From the cell containing the given text, extract its center point as [X, Y] coordinate. 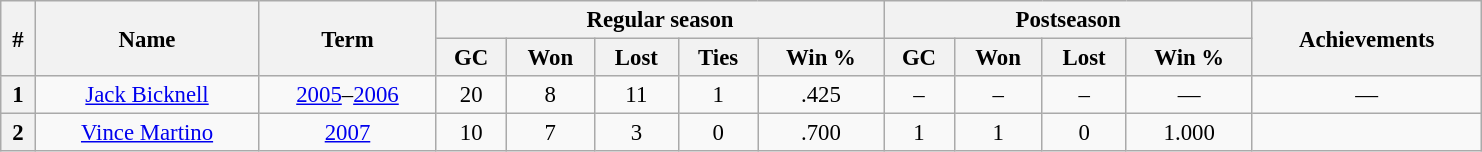
11 [636, 95]
Vince Martino [147, 133]
20 [471, 95]
Name [147, 38]
Postseason [1068, 20]
2005–2006 [348, 95]
Ties [718, 58]
# [18, 38]
10 [471, 133]
1.000 [1189, 133]
2007 [348, 133]
.700 [821, 133]
3 [636, 133]
7 [550, 133]
Term [348, 38]
2 [18, 133]
8 [550, 95]
Achievements [1366, 38]
.425 [821, 95]
Jack Bicknell [147, 95]
Regular season [660, 20]
